Return the [X, Y] coordinate for the center point of the cell that contains the specified text.  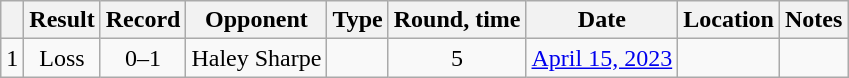
Result [62, 20]
Location [729, 20]
0–1 [143, 58]
Round, time [457, 20]
April 15, 2023 [602, 58]
5 [457, 58]
Record [143, 20]
Haley Sharpe [256, 58]
Opponent [256, 20]
Date [602, 20]
1 [12, 58]
Loss [62, 58]
Type [358, 20]
Notes [813, 20]
